Locate the cell with the specified text and output its (X, Y) center coordinate. 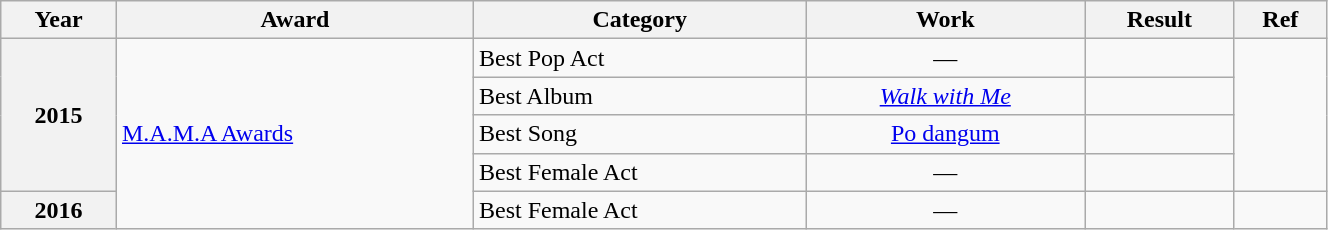
Po dangum (946, 134)
Walk with Me (946, 96)
Best Song (640, 134)
Ref (1280, 20)
M.A.M.A Awards (294, 134)
2015 (59, 115)
Work (946, 20)
Best Pop Act (640, 58)
2016 (59, 210)
Year (59, 20)
Award (294, 20)
Best Album (640, 96)
Result (1160, 20)
Category (640, 20)
